Locate the cell with the specified text and output its (x, y) center coordinate. 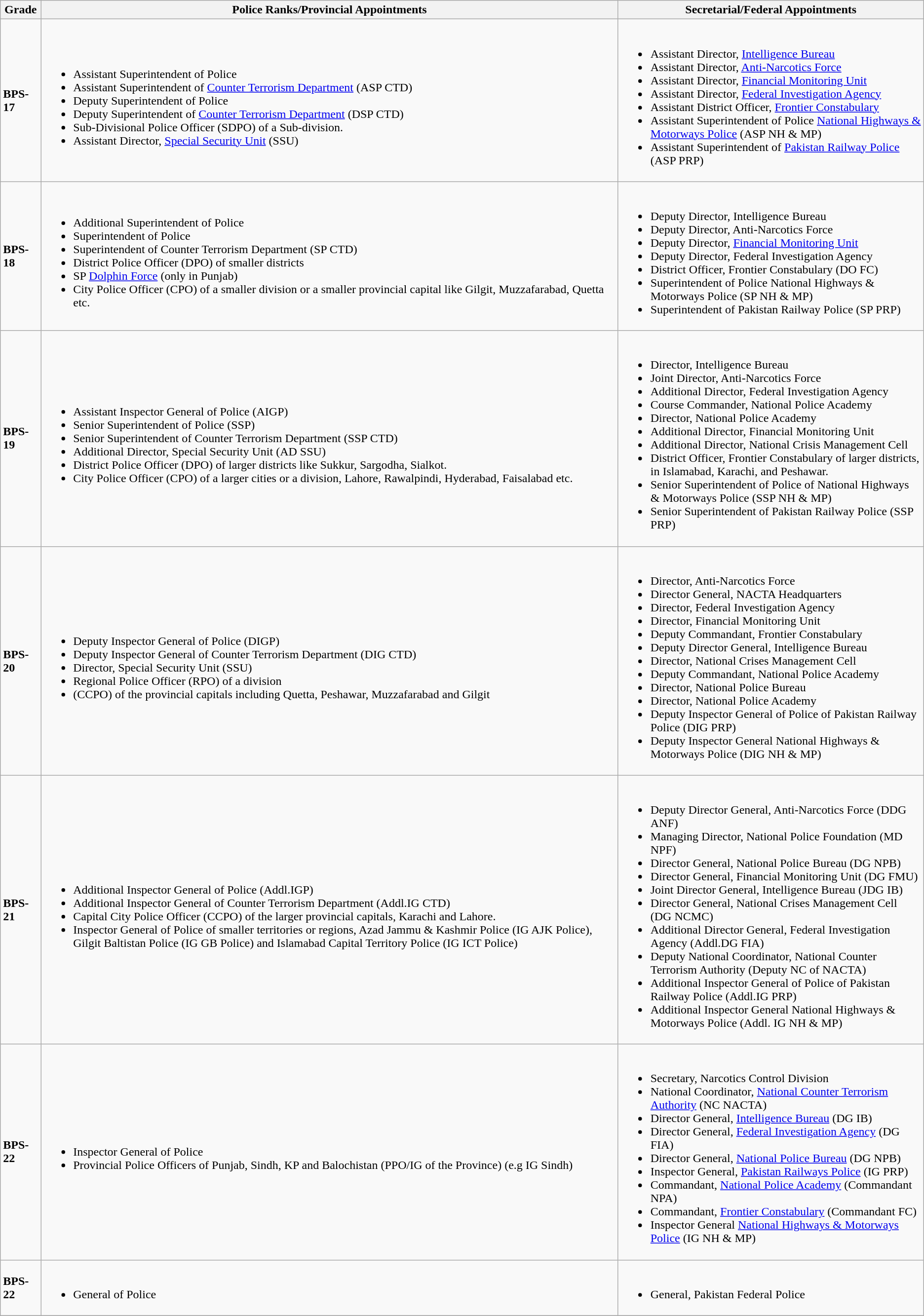
BPS-19 (21, 438)
Police Ranks/Provincial Appointments (330, 10)
BPS-20 (21, 661)
General of Police (330, 1288)
Grade (21, 10)
Inspector General of PoliceProvincial Police Officers of Punjab, Sindh, KP and Balochistan (PPO/IG of the Province) (e.g IG Sindh) (330, 1152)
BPS-18 (21, 256)
BPS-17 (21, 101)
General, Pakistan Federal Police (771, 1288)
BPS-21 (21, 910)
Secretarial/Federal Appointments (771, 10)
